Identify which cell holds the provided text, then report its (x, y) central coordinate. 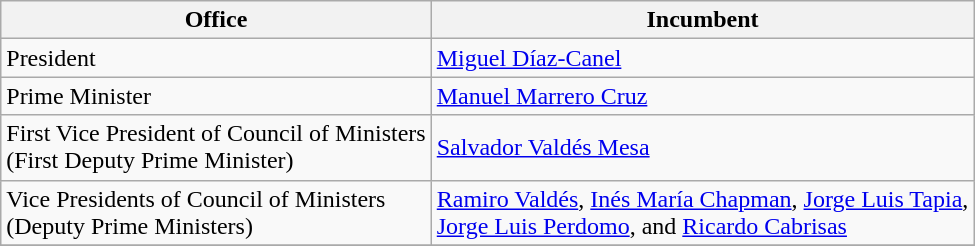
Prime Minister (216, 96)
First Vice President of Council of Ministers(First Deputy Prime Minister) (216, 148)
Ramiro Valdés, Inés María Chapman, Jorge Luis Tapia, Jorge Luis Perdomo, and Ricardo Cabrisas (702, 212)
President (216, 58)
Vice Presidents of Council of Ministers(Deputy Prime Ministers) (216, 212)
Salvador Valdés Mesa (702, 148)
Manuel Marrero Cruz (702, 96)
Miguel Díaz-Canel (702, 58)
Office (216, 20)
Incumbent (702, 20)
